Output the (x, y) coordinate of the center of the cell containing the given text.  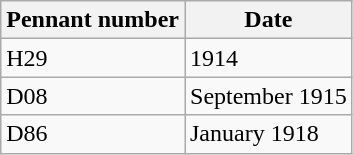
D86 (93, 134)
H29 (93, 58)
Pennant number (93, 20)
1914 (268, 58)
Date (268, 20)
September 1915 (268, 96)
D08 (93, 96)
January 1918 (268, 134)
